Return (X, Y) of the center of cell containing provided text 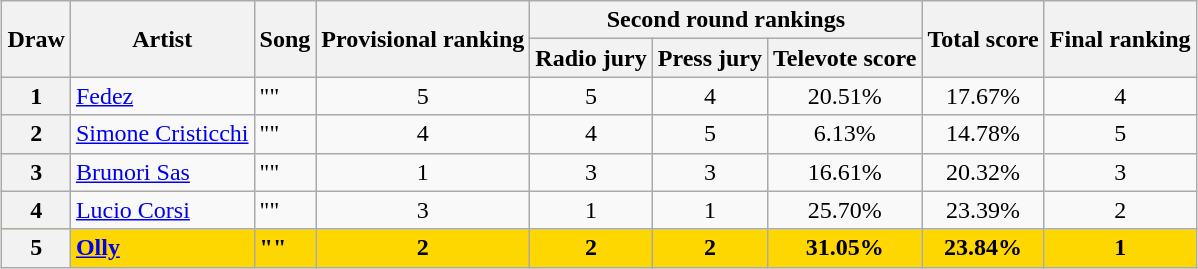
Lucio Corsi (162, 210)
Olly (162, 248)
Provisional ranking (423, 39)
23.84% (983, 248)
17.67% (983, 96)
Song (285, 39)
14.78% (983, 134)
Radio jury (591, 58)
Total score (983, 39)
25.70% (845, 210)
Fedez (162, 96)
Final ranking (1120, 39)
20.32% (983, 172)
Televote score (845, 58)
20.51% (845, 96)
Press jury (710, 58)
Simone Cristicchi (162, 134)
Draw (36, 39)
Second round rankings (726, 20)
16.61% (845, 172)
23.39% (983, 210)
6.13% (845, 134)
31.05% (845, 248)
Brunori Sas (162, 172)
Artist (162, 39)
